Scan for the cell matching the given text and deliver its (X, Y) coordinate at center. 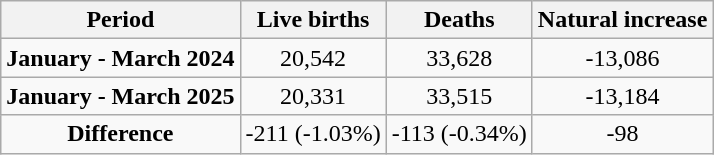
20,542 (313, 58)
-13,086 (622, 58)
January - March 2025 (120, 96)
-13,184 (622, 96)
Difference (120, 134)
33,628 (459, 58)
Natural increase (622, 20)
-113 (-0.34%) (459, 134)
Live births (313, 20)
33,515 (459, 96)
January - March 2024 (120, 58)
Period (120, 20)
20,331 (313, 96)
-211 (-1.03%) (313, 134)
Deaths (459, 20)
-98 (622, 134)
